Search for the cell housing the specified text and yield its [X, Y] center coordinate. 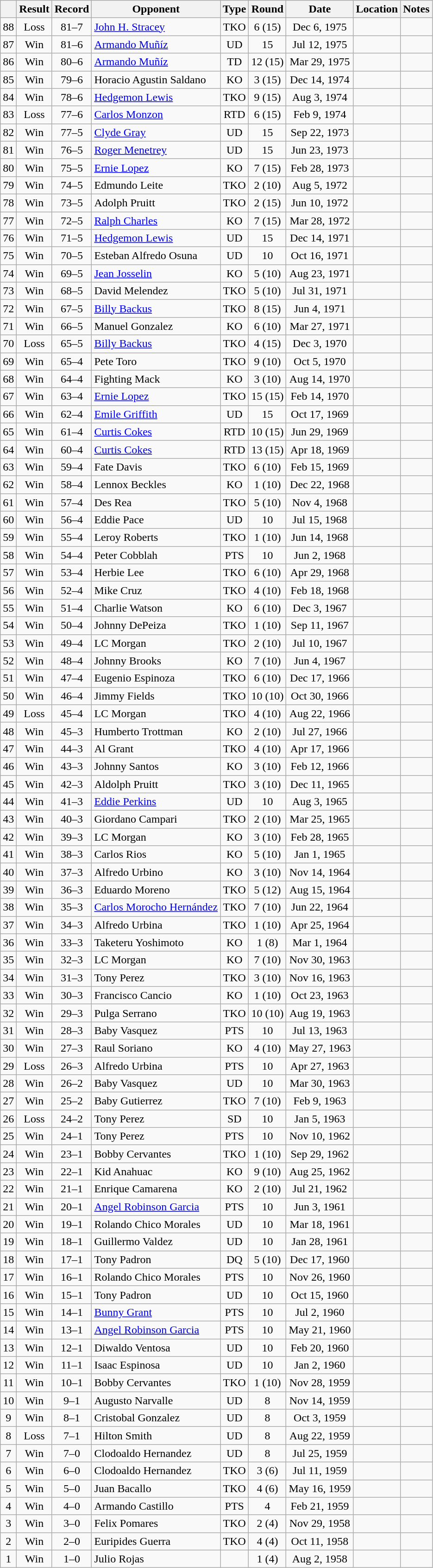
Guillermo Valdez [156, 1242]
58 [8, 555]
SD [234, 1119]
19 [8, 1242]
38 [8, 907]
17–1 [72, 1259]
Mar 1, 1964 [320, 942]
16–1 [72, 1277]
Raul Soriano [156, 1048]
48–4 [72, 661]
Hilton Smith [156, 1436]
59 [8, 538]
26–2 [72, 1084]
Carlos Rios [156, 855]
73–5 [72, 203]
3 (15) [268, 80]
Aug 15, 1964 [320, 890]
55–4 [72, 538]
Aug 5, 1972 [320, 185]
Jun 14, 1968 [320, 538]
19–1 [72, 1224]
Jul 11, 1959 [320, 1471]
61–4 [72, 432]
Jan 2, 1960 [320, 1365]
Dec 6, 1975 [320, 27]
Dec 14, 1971 [320, 238]
87 [8, 44]
Pete Toro [156, 361]
77 [8, 221]
Aug 19, 1963 [320, 1013]
Francisco Cancio [156, 995]
Isaac Espinosa [156, 1365]
Mar 18, 1961 [320, 1224]
24–1 [72, 1136]
65 [8, 432]
18–1 [72, 1242]
40–3 [72, 819]
Johnny Brooks [156, 661]
6–0 [72, 1471]
Oct 5, 1970 [320, 361]
36–3 [72, 890]
78 [8, 203]
17 [8, 1277]
69–5 [72, 273]
Feb 18, 1968 [320, 590]
Kid Anahuac [156, 1171]
34–3 [72, 925]
Eduardo Moreno [156, 890]
Carlos Monzon [156, 115]
24 [8, 1154]
Apr 25, 1964 [320, 925]
Sep 11, 1967 [320, 626]
Dec 17, 1966 [320, 678]
Jun 3, 1961 [320, 1207]
Aldolph Pruitt [156, 784]
Johnny Santos [156, 766]
Felix Pomares [156, 1524]
Carlos Morocho Hernández [156, 907]
4 (6) [268, 1488]
40 [8, 872]
Jun 23, 1973 [320, 150]
Euripides Guerra [156, 1541]
56–4 [72, 520]
50–4 [72, 626]
80 [8, 167]
Herbie Lee [156, 573]
David Melendez [156, 291]
2 (15) [268, 203]
3 [8, 1524]
22 [8, 1189]
77–5 [72, 132]
60–4 [72, 449]
20 [8, 1224]
68–5 [72, 291]
Nov 16, 1963 [320, 978]
Adolph Pruitt [156, 203]
6 [8, 1471]
41 [8, 855]
Jul 31, 1971 [320, 291]
Nov 10, 1962 [320, 1136]
10 (15) [268, 432]
Opponent [156, 9]
81 [8, 150]
74 [8, 273]
25–2 [72, 1101]
Record [72, 9]
Pulga Serrano [156, 1013]
53 [8, 643]
73 [8, 291]
Feb 28, 1965 [320, 837]
Feb 15, 1969 [320, 467]
Oct 16, 1971 [320, 256]
Jun 4, 1967 [320, 661]
Apr 27, 1963 [320, 1066]
Edmundo Leite [156, 185]
Fate Davis [156, 467]
Mar 30, 1963 [320, 1084]
Leroy Roberts [156, 538]
Notes [416, 9]
30 [8, 1048]
Dec 22, 1968 [320, 484]
3–0 [72, 1524]
44 [8, 802]
Jul 27, 1966 [320, 731]
5 [8, 1488]
46 [8, 766]
Jul 13, 1963 [320, 1030]
Feb 12, 1966 [320, 766]
Aug 2, 1958 [320, 1559]
Apr 29, 1968 [320, 573]
Oct 15, 1960 [320, 1295]
Jul 15, 1968 [320, 520]
Nov 30, 1963 [320, 960]
Nov 26, 1960 [320, 1277]
John H. Stracey [156, 27]
Feb 9, 1963 [320, 1101]
52–4 [72, 590]
Aug 3, 1974 [320, 97]
Result [34, 9]
70–5 [72, 256]
36 [8, 942]
Manuel Gonzalez [156, 326]
34 [8, 978]
61 [8, 502]
Dec 14, 1974 [320, 80]
Horacio Agustin Saldano [156, 80]
Feb 14, 1970 [320, 397]
Jul 2, 1960 [320, 1312]
Dec 17, 1960 [320, 1259]
Lennox Beckles [156, 484]
59–4 [72, 467]
Jul 12, 1975 [320, 44]
Mar 27, 1971 [320, 326]
63–4 [72, 397]
32 [8, 1013]
53–4 [72, 573]
4 (15) [268, 344]
31 [8, 1030]
Oct 30, 1966 [320, 696]
78–6 [72, 97]
Dec 3, 1967 [320, 608]
42–3 [72, 784]
9 (15) [268, 97]
50 [8, 696]
Apr 18, 1969 [320, 449]
75 [8, 256]
Nov 29, 1958 [320, 1524]
Ralph Charles [156, 221]
81–7 [72, 27]
Jean Josselin [156, 273]
47–4 [72, 678]
79–6 [72, 80]
1 (8) [268, 942]
71 [8, 326]
13–1 [72, 1330]
Nov 4, 1968 [320, 502]
54 [8, 626]
26 [8, 1119]
Aug 25, 1962 [320, 1171]
Location [377, 9]
56 [8, 590]
11–1 [72, 1365]
Augusto Narvalle [156, 1401]
Juan Bacallo [156, 1488]
26–3 [72, 1066]
Alfredo Urbino [156, 872]
72 [8, 309]
62–4 [72, 414]
13 (15) [268, 449]
39–3 [72, 837]
May 27, 1963 [320, 1048]
4–0 [72, 1506]
49 [8, 713]
32–3 [72, 960]
Type [234, 9]
Feb 21, 1959 [320, 1506]
76–5 [72, 150]
Jan 28, 1961 [320, 1242]
41–3 [72, 802]
Al Grant [156, 749]
79 [8, 185]
Oct 17, 1969 [320, 414]
May 16, 1959 [320, 1488]
16 [8, 1295]
7–0 [72, 1453]
37–3 [72, 872]
21–1 [72, 1189]
25 [8, 1136]
2–0 [72, 1541]
Charlie Watson [156, 608]
84 [8, 97]
45–4 [72, 713]
51 [8, 678]
77–6 [72, 115]
Giordano Campari [156, 819]
67–5 [72, 309]
9–1 [72, 1401]
88 [8, 27]
29–3 [72, 1013]
43 [8, 819]
65–5 [72, 344]
Date [320, 9]
Sep 29, 1962 [320, 1154]
5–0 [72, 1488]
65–4 [72, 361]
Jan 1, 1965 [320, 855]
27 [8, 1101]
Jimmy Fields [156, 696]
Des Rea [156, 502]
82 [8, 132]
71–5 [72, 238]
23 [8, 1171]
Mar 25, 1965 [320, 819]
2 (4) [268, 1524]
Aug 22, 1966 [320, 713]
Round [268, 9]
5 (12) [268, 890]
Aug 3, 1965 [320, 802]
Jun 4, 1971 [320, 309]
55 [8, 608]
13 [8, 1348]
68 [8, 379]
9 [8, 1418]
Dec 3, 1970 [320, 344]
Mike Cruz [156, 590]
Feb 9, 1974 [320, 115]
Feb 28, 1973 [320, 167]
Jun 29, 1969 [320, 432]
86 [8, 62]
48 [8, 731]
Esteban Alfredo Osuna [156, 256]
66 [8, 414]
64–4 [72, 379]
28 [8, 1084]
58–4 [72, 484]
46–4 [72, 696]
54–4 [72, 555]
Sep 22, 1973 [320, 132]
Jun 2, 1968 [320, 555]
Jul 25, 1959 [320, 1453]
83 [8, 115]
Aug 23, 1971 [320, 273]
37 [8, 925]
Aug 22, 1959 [320, 1436]
64 [8, 449]
15–1 [72, 1295]
TD [234, 62]
52 [8, 661]
8–1 [72, 1418]
70 [8, 344]
Nov 14, 1959 [320, 1401]
22–1 [72, 1171]
33–3 [72, 942]
Baby Gutierrez [156, 1101]
62 [8, 484]
Apr 17, 1966 [320, 749]
45 [8, 784]
Humberto Trottman [156, 731]
Oct 11, 1958 [320, 1541]
45–3 [72, 731]
Mar 29, 1975 [320, 62]
85 [8, 80]
1 [8, 1559]
3 (6) [268, 1471]
74–5 [72, 185]
Armando Castillo [156, 1506]
Fighting Mack [156, 379]
Feb 20, 1960 [320, 1348]
1 (4) [268, 1559]
29 [8, 1066]
Eugenio Espinoza [156, 678]
Oct 23, 1963 [320, 995]
Jan 5, 1963 [320, 1119]
Taketeru Yoshimoto [156, 942]
Mar 28, 1972 [320, 221]
Eddie Pace [156, 520]
42 [8, 837]
Nov 28, 1959 [320, 1383]
Jun 10, 1972 [320, 203]
Cristobal Gonzalez [156, 1418]
15 (15) [268, 397]
Johnny DePeiza [156, 626]
47 [8, 749]
72–5 [72, 221]
Emile Griffith [156, 414]
30–3 [72, 995]
7–1 [72, 1436]
14 [8, 1330]
2 [8, 1541]
31–3 [72, 978]
21 [8, 1207]
51–4 [72, 608]
10–1 [72, 1383]
Diwaldo Ventosa [156, 1348]
Jul 21, 1962 [320, 1189]
12 (15) [268, 62]
57–4 [72, 502]
Jul 10, 1967 [320, 643]
67 [8, 397]
38–3 [72, 855]
57 [8, 573]
24–2 [72, 1119]
Bunny Grant [156, 1312]
20–1 [72, 1207]
12 [8, 1365]
33 [8, 995]
Eddie Perkins [156, 802]
18 [8, 1259]
75–5 [72, 167]
Enrique Camarena [156, 1189]
63 [8, 467]
14–1 [72, 1312]
Jun 22, 1964 [320, 907]
12–1 [72, 1348]
43–3 [72, 766]
Aug 14, 1970 [320, 379]
27–3 [72, 1048]
28–3 [72, 1030]
39 [8, 890]
Peter Cobblah [156, 555]
DQ [234, 1259]
60 [8, 520]
Clyde Gray [156, 132]
76 [8, 238]
8 (15) [268, 309]
Oct 3, 1959 [320, 1418]
23–1 [72, 1154]
80–6 [72, 62]
49–4 [72, 643]
4 (4) [268, 1541]
May 21, 1960 [320, 1330]
Dec 11, 1965 [320, 784]
81–6 [72, 44]
1–0 [72, 1559]
Roger Menetrey [156, 150]
35 [8, 960]
11 [8, 1383]
66–5 [72, 326]
Nov 14, 1964 [320, 872]
44–3 [72, 749]
7 [8, 1453]
69 [8, 361]
Julio Rojas [156, 1559]
35–3 [72, 907]
